Identify which cell holds the provided text, then report its [x, y] central coordinate. 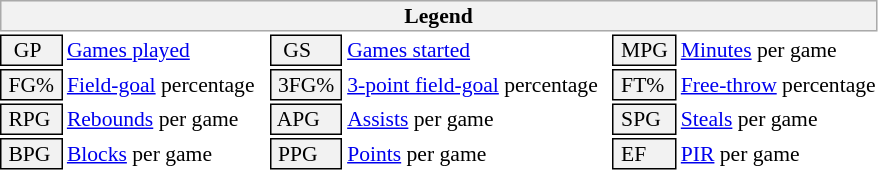
Blocks per game [166, 154]
Games started [478, 50]
MPG [645, 50]
Rebounds per game [166, 120]
RPG [31, 120]
PIR per game [778, 154]
Minutes per game [778, 50]
3FG% [306, 85]
3-point field-goal percentage [478, 85]
Legend [438, 16]
Games played [166, 50]
EF [645, 154]
APG [306, 120]
Field-goal percentage [166, 85]
Free-throw percentage [778, 85]
Steals per game [778, 120]
Points per game [478, 154]
FT% [645, 85]
Assists per game [478, 120]
SPG [645, 120]
BPG [31, 154]
FG% [31, 85]
GS [306, 50]
PPG [306, 154]
GP [31, 50]
